Return the [x, y] coordinate for the center point of the cell that contains the specified text.  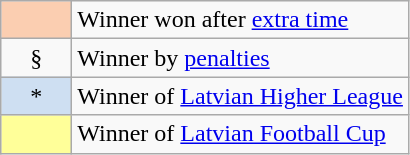
* [36, 96]
Winner won after extra time [240, 20]
Winner by penalties [240, 58]
§ [36, 58]
Winner of Latvian Higher League [240, 96]
Winner of Latvian Football Cup [240, 134]
